Capture the cell that displays the provided text and extract its [X, Y] central coordinate. 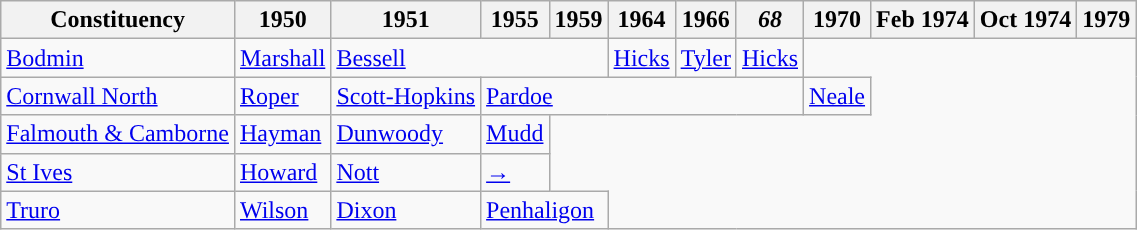
Wilson [282, 210]
1966 [706, 20]
Oct 1974 [1025, 20]
1979 [1106, 20]
Feb 1974 [923, 20]
Bodmin [118, 58]
Hayman [282, 134]
1959 [578, 20]
Scott-Hopkins [406, 96]
Nott [406, 172]
Dixon [406, 210]
Marshall [282, 58]
Cornwall North [118, 96]
Constituency [118, 20]
Truro [118, 210]
1970 [838, 20]
Bessell [470, 58]
1951 [406, 20]
St Ives [118, 172]
Neale [838, 96]
Falmouth & Camborne [118, 134]
Tyler [706, 58]
Mudd [515, 134]
1955 [515, 20]
Howard [282, 172]
Pardoe [642, 96]
Dunwoody [406, 134]
1950 [282, 20]
68 [770, 20]
Penhaligon [544, 210]
→ [515, 172]
Roper [282, 96]
1964 [642, 20]
